Output the [x, y] coordinate of the center of the cell containing the given text.  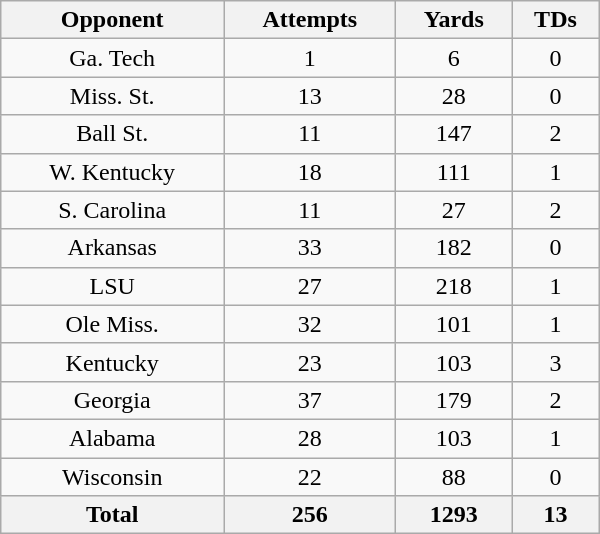
256 [310, 515]
Ole Miss. [112, 324]
Attempts [310, 20]
Yards [454, 20]
W. Kentucky [112, 172]
Georgia [112, 400]
37 [310, 400]
182 [454, 248]
Ga. Tech [112, 58]
101 [454, 324]
6 [454, 58]
Ball St. [112, 134]
18 [310, 172]
33 [310, 248]
218 [454, 286]
88 [454, 477]
1293 [454, 515]
179 [454, 400]
22 [310, 477]
147 [454, 134]
Wisconsin [112, 477]
Arkansas [112, 248]
S. Carolina [112, 210]
LSU [112, 286]
32 [310, 324]
3 [556, 362]
Alabama [112, 438]
Kentucky [112, 362]
TDs [556, 20]
Miss. St. [112, 96]
111 [454, 172]
Total [112, 515]
Opponent [112, 20]
23 [310, 362]
